Output the [x, y] coordinate of the center of the cell containing the given text.  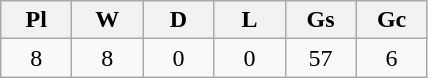
W [108, 20]
Gc [392, 20]
57 [320, 58]
6 [392, 58]
L [250, 20]
D [178, 20]
Gs [320, 20]
Pl [36, 20]
